Detect which cell encompasses the target text, then output its [x, y] center coordinate. 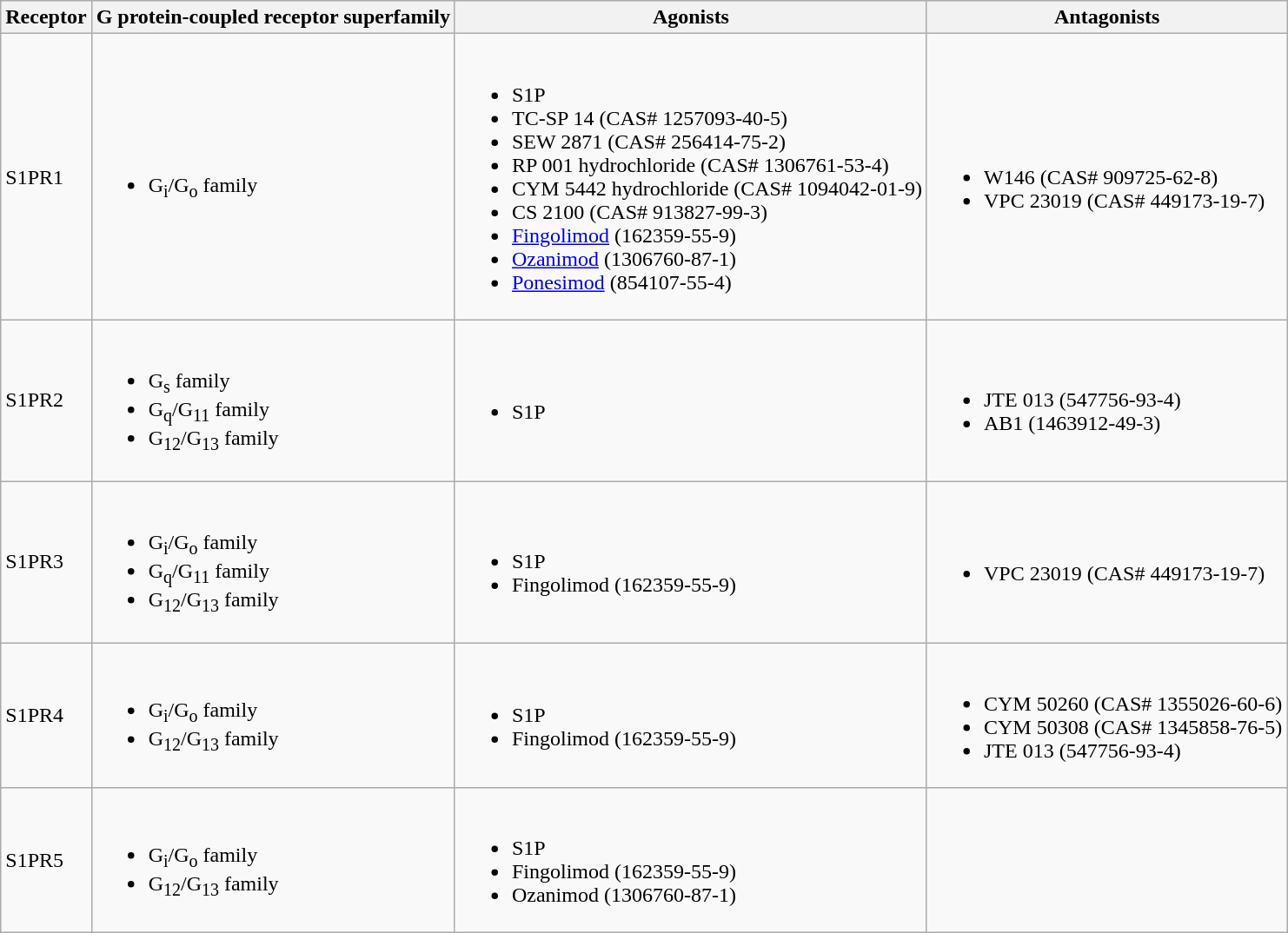
JTE 013 (547756-93-4)AB1 (1463912-49-3) [1106, 400]
G protein-coupled receptor superfamily [273, 17]
W146 (CAS# 909725-62-8)VPC 23019 (CAS# 449173-19-7) [1106, 177]
Gi/Go family [273, 177]
Antagonists [1106, 17]
Gs familyGq/G11 familyG12/G13 family [273, 400]
S1PR2 [46, 400]
S1PR4 [46, 716]
Gi/Go familyGq/G11 familyG12/G13 family [273, 562]
S1PR3 [46, 562]
S1PFingolimod (162359-55-9)Ozanimod (1306760-87-1) [690, 860]
S1P [690, 400]
Receptor [46, 17]
CYM 50260 (CAS# 1355026-60-6)CYM 50308 (CAS# 1345858-76-5)JTE 013 (547756-93-4) [1106, 716]
S1PR5 [46, 860]
S1PR1 [46, 177]
Agonists [690, 17]
VPC 23019 (CAS# 449173-19-7) [1106, 562]
